For the text-containing cell, return its midpoint in [x, y] coordinate format. 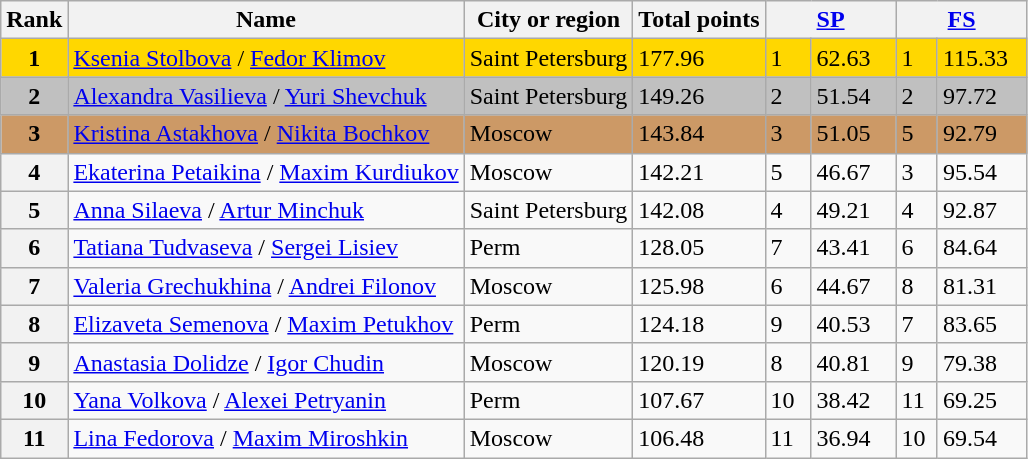
95.54 [982, 172]
Ksenia Stolbova / Fedor Klimov [266, 58]
62.63 [854, 58]
79.38 [982, 362]
128.05 [699, 248]
SP [830, 20]
49.21 [854, 210]
69.25 [982, 400]
69.54 [982, 438]
Ekaterina Petaikina / Maxim Kurdiukov [266, 172]
142.21 [699, 172]
FS [962, 20]
Anastasia Dolidze / Igor Chudin [266, 362]
124.18 [699, 324]
107.67 [699, 400]
40.53 [854, 324]
46.67 [854, 172]
92.79 [982, 134]
142.08 [699, 210]
84.64 [982, 248]
Alexandra Vasilieva / Yuri Shevchuk [266, 96]
51.54 [854, 96]
Name [266, 20]
36.94 [854, 438]
Valeria Grechukhina / Andrei Filonov [266, 286]
106.48 [699, 438]
83.65 [982, 324]
92.87 [982, 210]
125.98 [699, 286]
149.26 [699, 96]
143.84 [699, 134]
Tatiana Tudvaseva / Sergei Lisiev [266, 248]
Elizaveta Semenova / Maxim Petukhov [266, 324]
Kristina Astakhova / Nikita Bochkov [266, 134]
97.72 [982, 96]
38.42 [854, 400]
51.05 [854, 134]
120.19 [699, 362]
43.41 [854, 248]
40.81 [854, 362]
81.31 [982, 286]
Yana Volkova / Alexei Petryanin [266, 400]
115.33 [982, 58]
Total points [699, 20]
Anna Silaeva / Artur Minchuk [266, 210]
Rank [34, 20]
177.96 [699, 58]
Lina Fedorova / Maxim Miroshkin [266, 438]
City or region [548, 20]
44.67 [854, 286]
